Locate the cell with the specified text and output its [x, y] center coordinate. 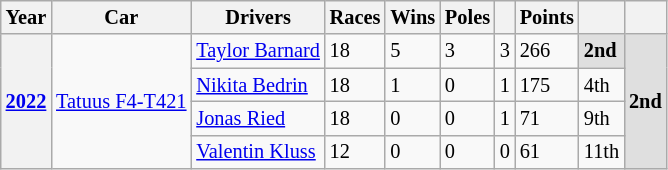
2022 [26, 102]
71 [547, 118]
Valentin Kluss [258, 152]
Poles [468, 17]
Tatuus F4-T421 [121, 102]
Nikita Bedrin [258, 85]
Car [121, 17]
Races [356, 17]
Year [26, 17]
Points [547, 17]
266 [547, 51]
4th [602, 85]
Jonas Ried [258, 118]
61 [547, 152]
5 [412, 51]
11th [602, 152]
Drivers [258, 17]
175 [547, 85]
Wins [412, 17]
9th [602, 118]
Taylor Barnard [258, 51]
12 [356, 152]
